From the cell containing the given text, extract its center point as [x, y] coordinate. 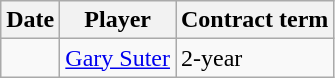
Gary Suter [118, 58]
2-year [255, 58]
Player [118, 20]
Contract term [255, 20]
Date [30, 20]
